Determine the (x, y) coordinate at the center of the cell enclosing the given text.  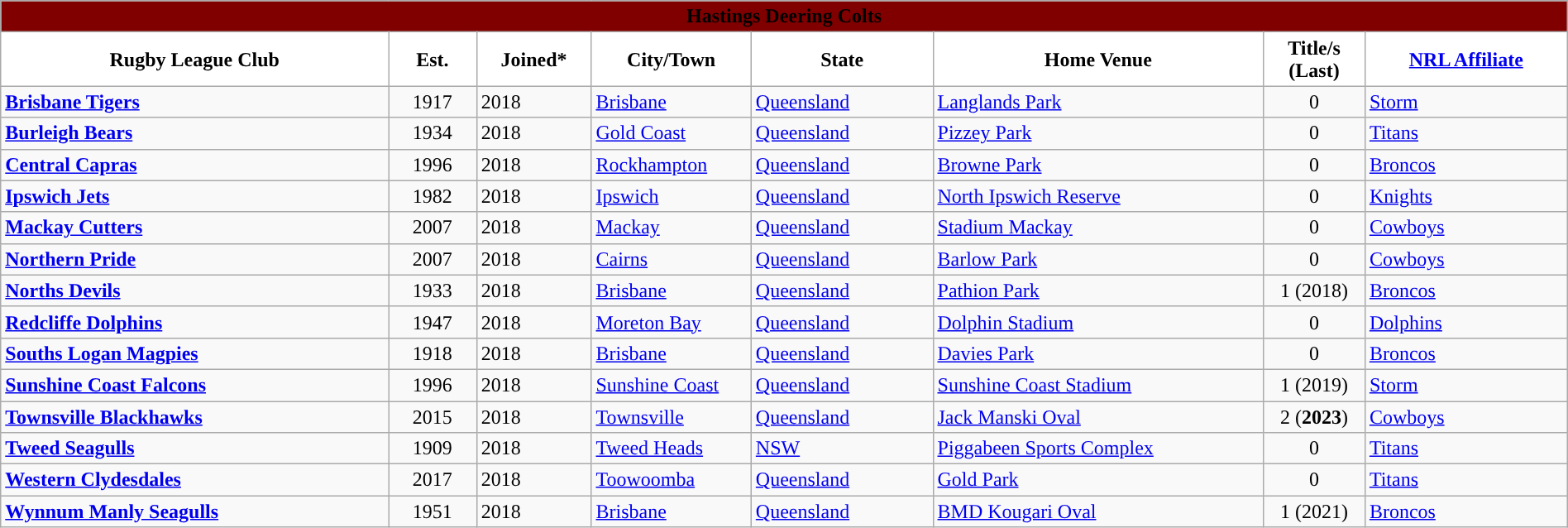
Brisbane Tigers (195, 102)
City/Town (672, 60)
Dolphin Stadium (1098, 322)
Hastings Deering Colts (784, 17)
Mackay (672, 228)
1982 (433, 196)
Tweed Heads (672, 449)
BMD Kougari Oval (1098, 511)
Cairns (672, 259)
Wynnum Manly Seagulls (195, 511)
2015 (433, 416)
State (842, 60)
Tweed Seagulls (195, 449)
1918 (433, 353)
Norths Devils (195, 290)
Gold Park (1098, 480)
Townsville Blackhawks (195, 416)
1934 (433, 133)
Northern Pride (195, 259)
Mackay Cutters (195, 228)
Sunshine Coast (672, 385)
1909 (433, 449)
Toowoomba (672, 480)
1951 (433, 511)
NRL Affiliate (1465, 60)
Pizzey Park (1098, 133)
Western Clydesdales (195, 480)
2 (2023) (1315, 416)
Gold Coast (672, 133)
Redcliffe Dolphins (195, 322)
Est. (433, 60)
Langlands Park (1098, 102)
Moreton Bay (672, 322)
Souths Logan Magpies (195, 353)
Jack Manski Oval (1098, 416)
Sunshine Coast Falcons (195, 385)
Central Capras (195, 165)
Home Venue (1098, 60)
Burleigh Bears (195, 133)
1933 (433, 290)
Townsville (672, 416)
Ipswich (672, 196)
1 (2021) (1315, 511)
Knights (1465, 196)
1947 (433, 322)
Rockhampton (672, 165)
Piggabeen Sports Complex (1098, 449)
NSW (842, 449)
Title/s (Last) (1315, 60)
Browne Park (1098, 165)
1 (2018) (1315, 290)
North Ipswich Reserve (1098, 196)
1 (2019) (1315, 385)
2017 (433, 480)
Ipswich Jets (195, 196)
Joined* (534, 60)
Rugby League Club (195, 60)
Pathion Park (1098, 290)
Stadium Mackay (1098, 228)
Barlow Park (1098, 259)
Dolphins (1465, 322)
Sunshine Coast Stadium (1098, 385)
1917 (433, 102)
Davies Park (1098, 353)
